Locate the cell with the specified text and output its (X, Y) center coordinate. 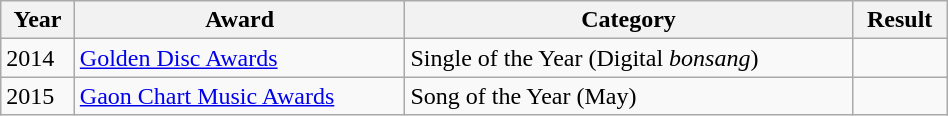
Category (628, 20)
Award (240, 20)
Year (38, 20)
2015 (38, 96)
2014 (38, 58)
Single of the Year (Digital bonsang) (628, 58)
Gaon Chart Music Awards (240, 96)
Golden Disc Awards (240, 58)
Result (900, 20)
Song of the Year (May) (628, 96)
